Locate the cell with the specified text and output its (X, Y) center coordinate. 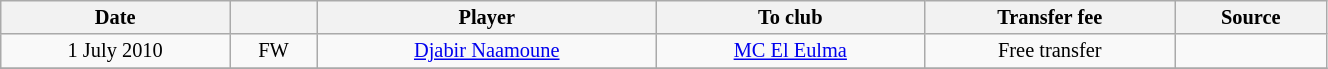
Player (486, 17)
Free transfer (1050, 51)
MC El Eulma (790, 51)
Transfer fee (1050, 17)
FW (274, 51)
To club (790, 17)
Source (1250, 17)
1 July 2010 (116, 51)
Djabir Naamoune (486, 51)
Date (116, 17)
